From the cell containing the given text, extract its center point as [x, y] coordinate. 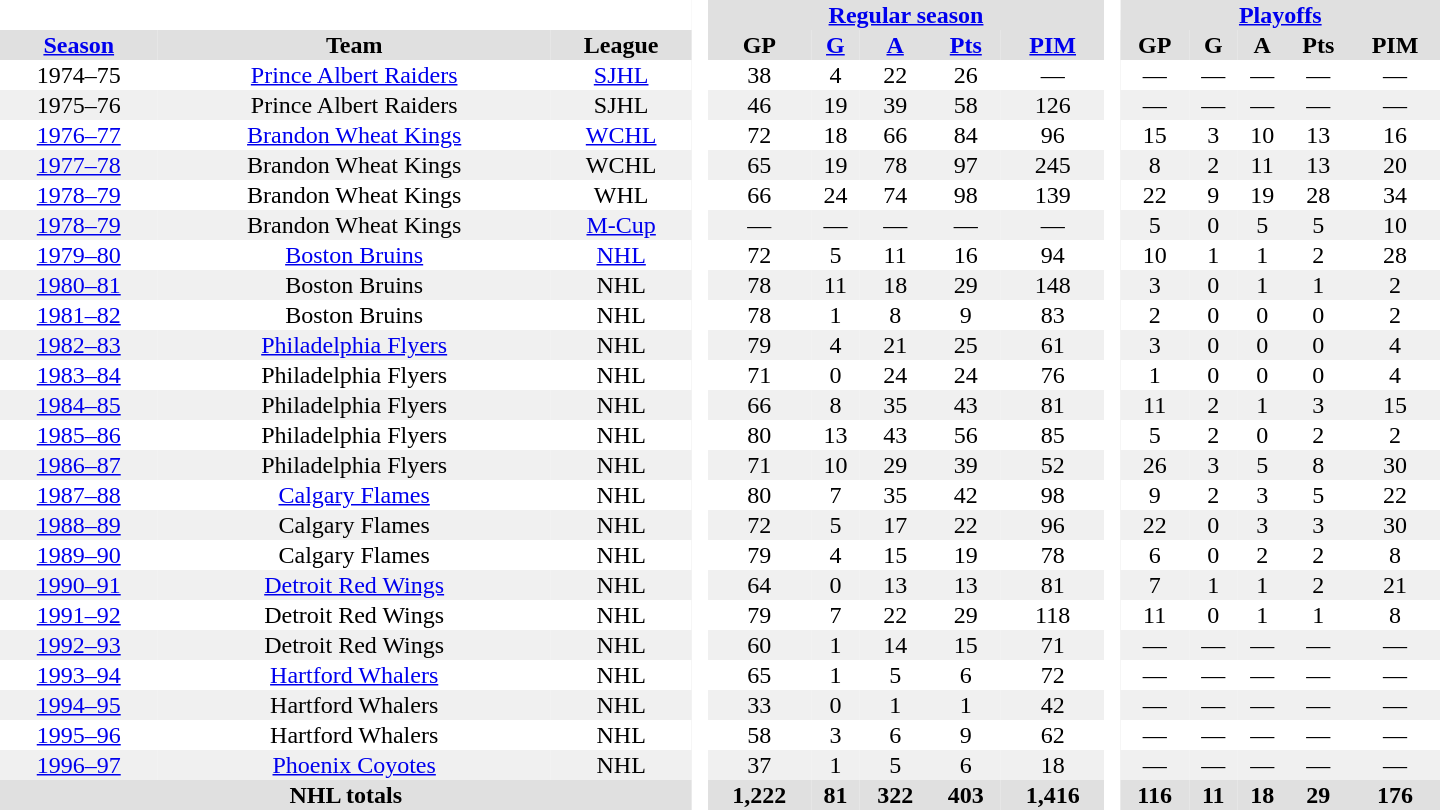
322 [896, 795]
85 [1052, 435]
NHL totals [346, 795]
M-Cup [622, 225]
17 [896, 525]
1977–78 [79, 165]
1984–85 [79, 405]
1982–83 [79, 345]
37 [760, 765]
1,416 [1052, 795]
League [622, 45]
34 [1395, 195]
148 [1052, 285]
1981–82 [79, 315]
1993–94 [79, 675]
14 [896, 645]
38 [760, 75]
62 [1052, 735]
Playoffs [1280, 15]
Team [354, 45]
Regular season [906, 15]
116 [1155, 795]
60 [760, 645]
WHL [622, 195]
52 [1052, 465]
1992–93 [79, 645]
1974–75 [79, 75]
1986–87 [79, 465]
1991–92 [79, 615]
1983–84 [79, 375]
1976–77 [79, 135]
118 [1052, 615]
25 [966, 345]
1985–86 [79, 435]
83 [1052, 315]
Season [79, 45]
64 [760, 585]
245 [1052, 165]
139 [1052, 195]
1979–80 [79, 255]
1996–97 [79, 765]
61 [1052, 345]
176 [1395, 795]
1988–89 [79, 525]
94 [1052, 255]
1994–95 [79, 705]
97 [966, 165]
1987–88 [79, 495]
20 [1395, 165]
126 [1052, 105]
1995–96 [79, 735]
33 [760, 705]
1980–81 [79, 285]
1989–90 [79, 555]
74 [896, 195]
46 [760, 105]
1990–91 [79, 585]
56 [966, 435]
76 [1052, 375]
84 [966, 135]
1,222 [760, 795]
Phoenix Coyotes [354, 765]
1975–76 [79, 105]
403 [966, 795]
